Scan for the cell matching the given text and deliver its (X, Y) coordinate at center. 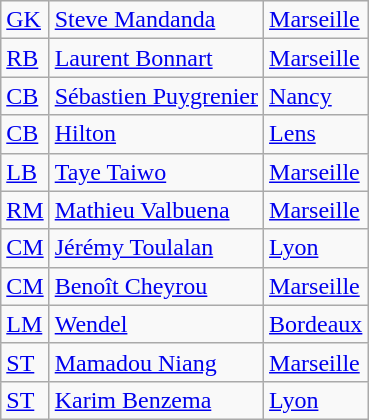
Lens (316, 134)
Hilton (156, 134)
RM (25, 210)
Mamadou Niang (156, 362)
Wendel (156, 324)
Karim Benzema (156, 400)
LB (25, 172)
Benoît Cheyrou (156, 286)
Jérémy Toulalan (156, 248)
Nancy (316, 96)
Laurent Bonnart (156, 58)
LM (25, 324)
Bordeaux (316, 324)
Steve Mandanda (156, 20)
GK (25, 20)
Taye Taiwo (156, 172)
Sébastien Puygrenier (156, 96)
RB (25, 58)
Mathieu Valbuena (156, 210)
